Return the [X, Y] coordinate for the center point of the cell that contains the specified text.  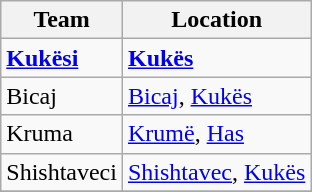
Location [216, 20]
Bicaj, Kukës [216, 96]
Shishtavec, Kukës [216, 172]
Team [62, 20]
Krumë, Has [216, 134]
Kukësi [62, 58]
Shishtaveci [62, 172]
Kruma [62, 134]
Kukës [216, 58]
Bicaj [62, 96]
